Find where the given text appears and provide that cell's center as [x, y] coordinate. 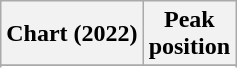
Chart (2022) [72, 34]
Peakposition [189, 34]
